Extract the [X, Y] coordinate from the center of the cell holding the provided text.  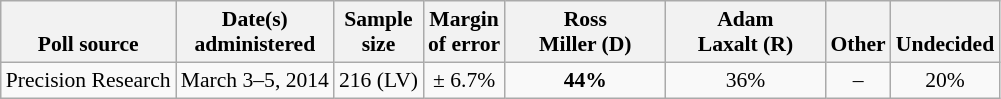
March 3–5, 2014 [255, 80]
Date(s)administered [255, 32]
20% [945, 80]
Samplesize [378, 32]
Poll source [88, 32]
36% [745, 80]
RossMiller (D) [585, 32]
Other [858, 32]
Precision Research [88, 80]
Undecided [945, 32]
AdamLaxalt (R) [745, 32]
Marginof error [464, 32]
44% [585, 80]
± 6.7% [464, 80]
– [858, 80]
216 (LV) [378, 80]
